Pinpoint the cell where the given text exists, returning its (x, y) midpoint coordinate. 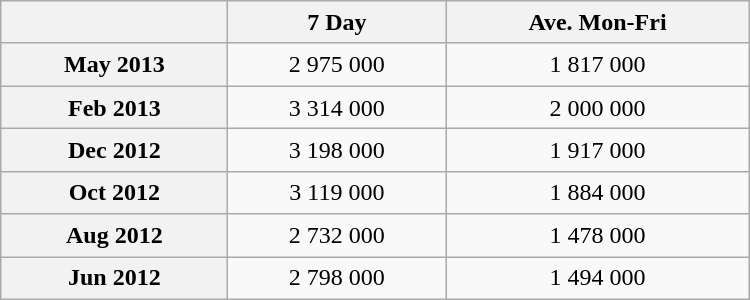
May 2013 (114, 64)
2 000 000 (598, 108)
3 119 000 (337, 192)
2 732 000 (337, 236)
2 798 000 (337, 278)
1 494 000 (598, 278)
1 478 000 (598, 236)
3 198 000 (337, 150)
1 917 000 (598, 150)
7 Day (337, 22)
Dec 2012 (114, 150)
2 975 000 (337, 64)
Feb 2013 (114, 108)
1 884 000 (598, 192)
Oct 2012 (114, 192)
3 314 000 (337, 108)
Ave. Mon-Fri (598, 22)
Aug 2012 (114, 236)
1 817 000 (598, 64)
Jun 2012 (114, 278)
